Scan for the cell matching the given text and deliver its [X, Y] coordinate at center. 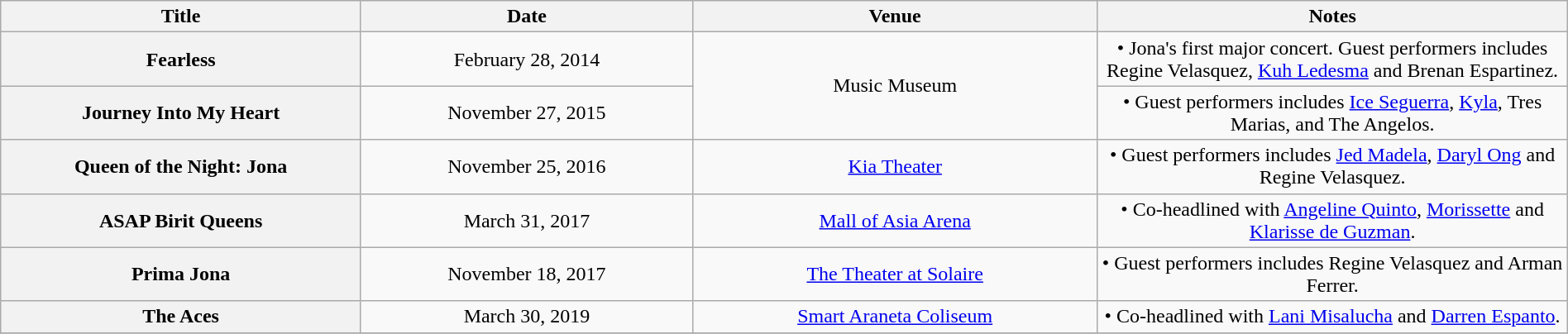
Music Museum [895, 86]
Mall of Asia Arena [895, 220]
Date [526, 17]
March 31, 2017 [526, 220]
• Guest performers includes Regine Velasquez and Arman Ferrer. [1332, 274]
November 18, 2017 [526, 274]
Notes [1332, 17]
Fearless [181, 60]
• Guest performers includes Jed Madela, Daryl Ong and Regine Velasquez. [1332, 167]
Kia Theater [895, 167]
Title [181, 17]
November 27, 2015 [526, 112]
Venue [895, 17]
• Jona's first major concert. Guest performers includes Regine Velasquez, Kuh Ledesma and Brenan Espartinez. [1332, 60]
• Guest performers includes Ice Seguerra, Kyla, Tres Marias, and The Angelos. [1332, 112]
• Co-headlined with Lani Misalucha and Darren Espanto. [1332, 317]
Prima Jona [181, 274]
Queen of the Night: Jona [181, 167]
The Aces [181, 317]
Smart Araneta Coliseum [895, 317]
November 25, 2016 [526, 167]
March 30, 2019 [526, 317]
• Co-headlined with Angeline Quinto, Morissette and Klarisse de Guzman. [1332, 220]
February 28, 2014 [526, 60]
The Theater at Solaire [895, 274]
Journey Into My Heart [181, 112]
ASAP Birit Queens [181, 220]
